Identify which cell holds the provided text, then report its (x, y) central coordinate. 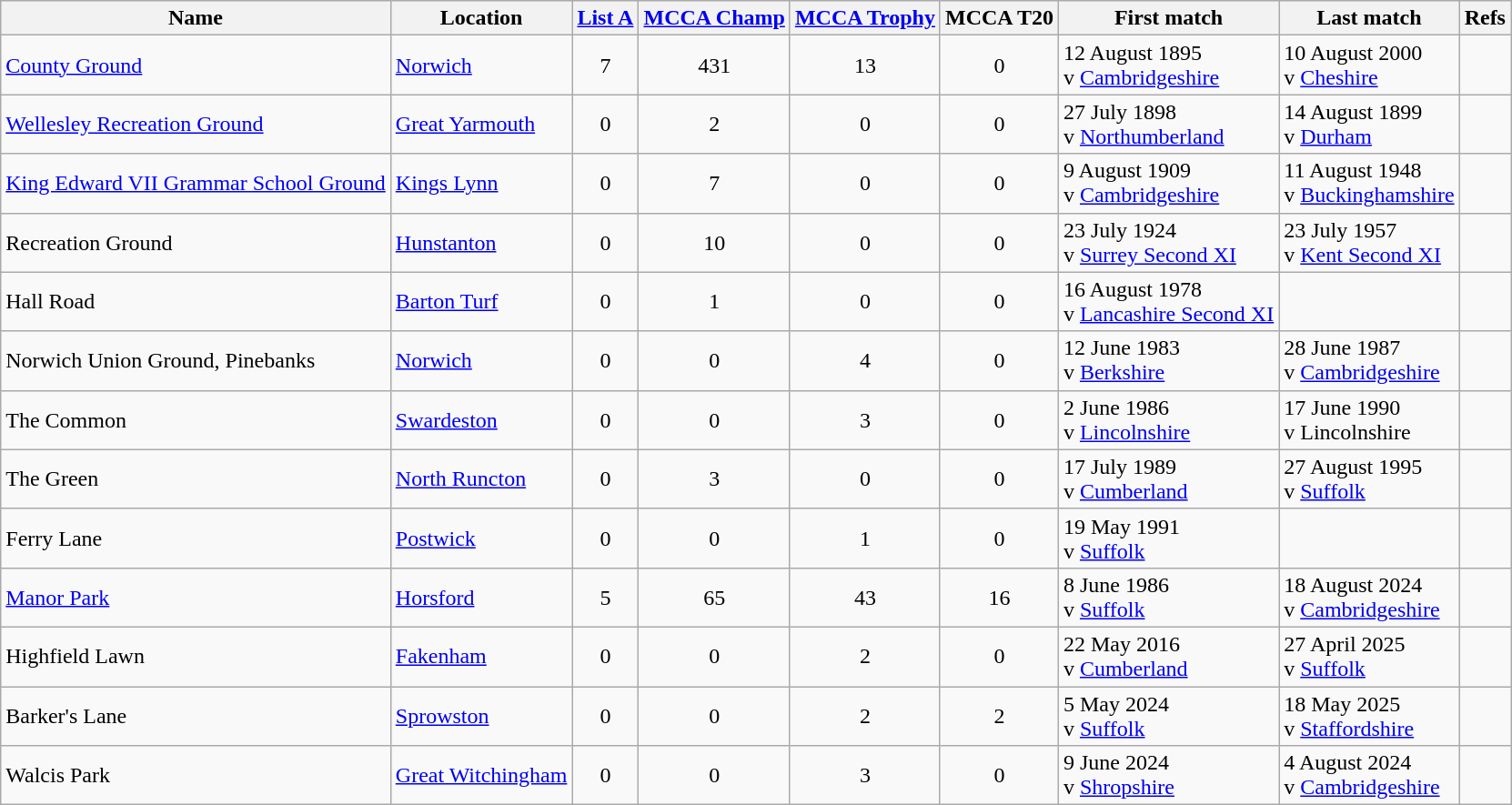
28 June 1987v Cambridgeshire (1369, 360)
65 (714, 597)
10 (714, 242)
Great Witchingham (481, 775)
Manor Park (197, 597)
County Ground (197, 65)
27 August 1995v Suffolk (1369, 478)
16 August 1978v Lancashire Second XI (1168, 302)
17 June 1990v Lincolnshire (1369, 420)
5 May 2024v Suffolk (1168, 715)
North Runcton (481, 478)
2 June 1986v Lincolnshire (1168, 420)
First match (1168, 18)
Sprowston (481, 715)
Hunstanton (481, 242)
19 May 1991v Suffolk (1168, 538)
431 (714, 65)
9 June 2024v Shropshire (1168, 775)
12 August 1895v Cambridgeshire (1168, 65)
The Common (197, 420)
Recreation Ground (197, 242)
43 (864, 597)
The Green (197, 478)
Barton Turf (481, 302)
Highfield Lawn (197, 657)
Refs (1485, 18)
Horsford (481, 597)
Swardeston (481, 420)
22 May 2016v Cumberland (1168, 657)
Walcis Park (197, 775)
Wellesley Recreation Ground (197, 124)
13 (864, 65)
5 (606, 597)
Fakenham (481, 657)
4 August 2024v Cambridgeshire (1369, 775)
MCCA Trophy (864, 18)
10 August 2000v Cheshire (1369, 65)
4 (864, 360)
Norwich Union Ground, Pinebanks (197, 360)
9 August 1909v Cambridgeshire (1168, 184)
18 August 2024v Cambridgeshire (1369, 597)
MCCA Champ (714, 18)
Last match (1369, 18)
8 June 1986v Suffolk (1168, 597)
14 August 1899v Durham (1369, 124)
Barker's Lane (197, 715)
King Edward VII Grammar School Ground (197, 184)
11 August 1948v Buckinghamshire (1369, 184)
Name (197, 18)
MCCA T20 (999, 18)
List A (606, 18)
27 July 1898v Northumberland (1168, 124)
23 July 1924v Surrey Second XI (1168, 242)
Ferry Lane (197, 538)
Hall Road (197, 302)
12 June 1983v Berkshire (1168, 360)
Kings Lynn (481, 184)
18 May 2025v Staffordshire (1369, 715)
17 July 1989v Cumberland (1168, 478)
Great Yarmouth (481, 124)
27 April 2025v Suffolk (1369, 657)
23 July 1957v Kent Second XI (1369, 242)
Location (481, 18)
16 (999, 597)
Postwick (481, 538)
